Locate the cell with the specified text and output its [X, Y] center coordinate. 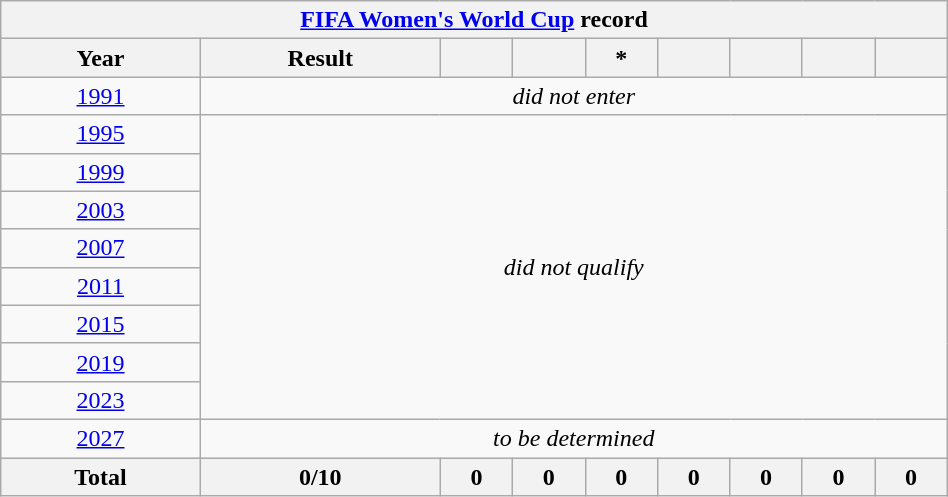
2007 [101, 248]
FIFA Women's World Cup record [474, 20]
Result [320, 58]
to be determined [574, 438]
2023 [101, 400]
2015 [101, 324]
2019 [101, 362]
did not qualify [574, 267]
2011 [101, 286]
2003 [101, 210]
1995 [101, 134]
1991 [101, 96]
Total [101, 477]
2027 [101, 438]
1999 [101, 172]
Year [101, 58]
* [621, 58]
0/10 [320, 477]
did not enter [574, 96]
